Return the [x, y] coordinate for the center point of the cell that contains the specified text.  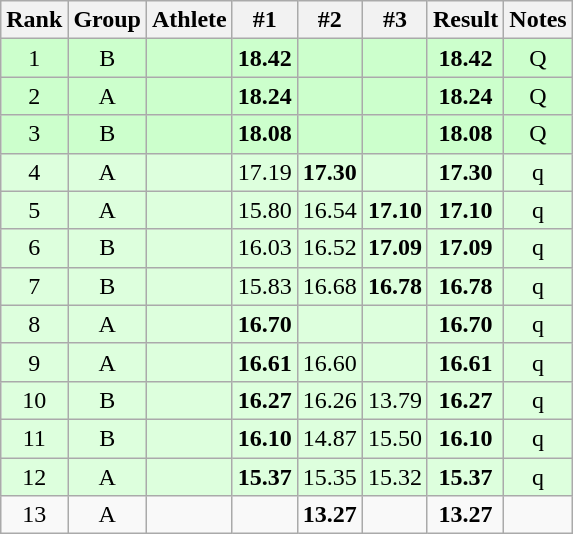
15.83 [264, 286]
16.68 [330, 286]
17.19 [264, 172]
14.87 [330, 438]
1 [34, 58]
6 [34, 248]
#3 [394, 20]
Athlete [190, 20]
15.50 [394, 438]
16.60 [330, 362]
Result [465, 20]
13.79 [394, 400]
#2 [330, 20]
Group [108, 20]
16.03 [264, 248]
Notes [538, 20]
13 [34, 515]
Rank [34, 20]
16.54 [330, 210]
15.32 [394, 477]
15.80 [264, 210]
3 [34, 134]
16.26 [330, 400]
4 [34, 172]
7 [34, 286]
12 [34, 477]
5 [34, 210]
8 [34, 324]
2 [34, 96]
10 [34, 400]
16.52 [330, 248]
#1 [264, 20]
15.35 [330, 477]
11 [34, 438]
9 [34, 362]
